Return (X, Y) of the center of cell containing provided text 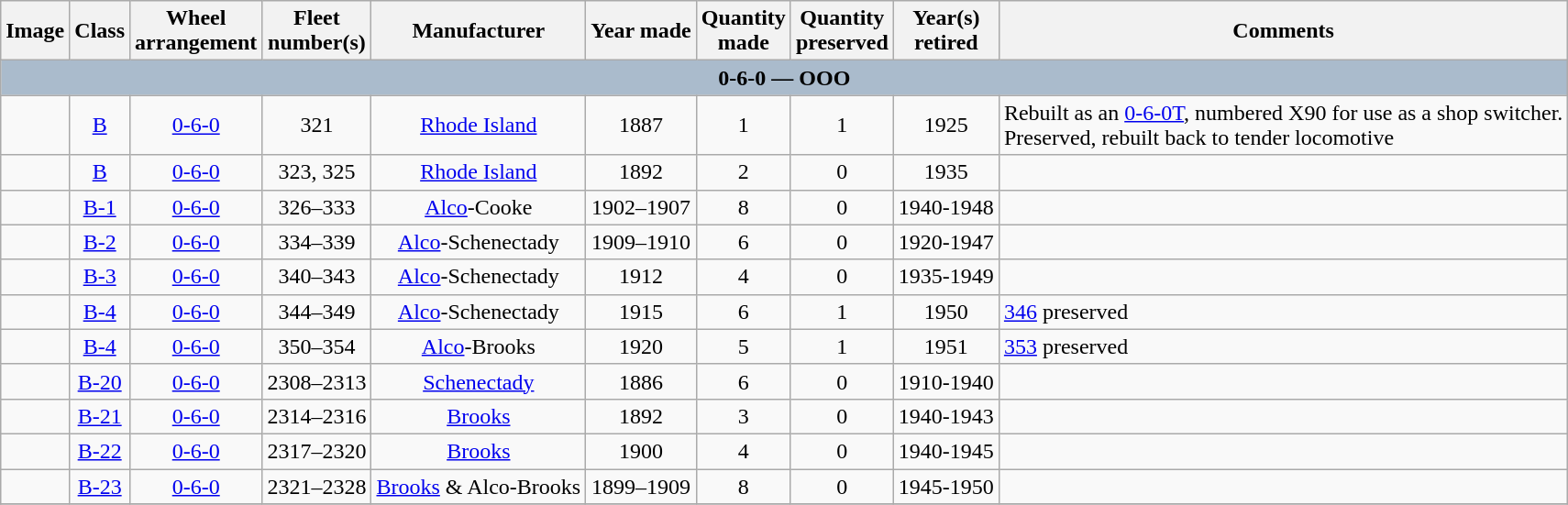
1920 (642, 346)
Year made (642, 31)
340–343 (317, 277)
346 preserved (1284, 312)
Manufacturer (479, 31)
Schenectady (479, 381)
326–333 (317, 207)
B-23 (100, 487)
B-20 (100, 381)
Rebuilt as an 0-6-0T, numbered X90 for use as a shop switcher.Preserved, rebuilt back to tender locomotive (1284, 125)
1909–1910 (642, 242)
2317–2320 (317, 451)
1899–1909 (642, 487)
1886 (642, 381)
1935-1949 (946, 277)
Quantitypreserved (842, 31)
1945-1950 (946, 487)
2308–2313 (317, 381)
B-22 (100, 451)
1900 (642, 451)
1915 (642, 312)
2 (743, 172)
353 preserved (1284, 346)
Quantitymade (743, 31)
Fleetnumber(s) (317, 31)
0-6-0 — OOO (785, 78)
Alco-Cooke (479, 207)
B-1 (100, 207)
1912 (642, 277)
1902–1907 (642, 207)
1910-1940 (946, 381)
1950 (946, 312)
350–354 (317, 346)
1887 (642, 125)
1940-1945 (946, 451)
1940-1943 (946, 416)
344–349 (317, 312)
Class (100, 31)
1940-1948 (946, 207)
B-2 (100, 242)
Comments (1284, 31)
334–339 (317, 242)
Brooks & Alco-Brooks (479, 487)
B-21 (100, 416)
1935 (946, 172)
Year(s)retired (946, 31)
1920-1947 (946, 242)
1925 (946, 125)
3 (743, 416)
1951 (946, 346)
B-3 (100, 277)
2321–2328 (317, 487)
Wheelarrangement (196, 31)
2314–2316 (317, 416)
321 (317, 125)
5 (743, 346)
Alco-Brooks (479, 346)
Image (35, 31)
323, 325 (317, 172)
